Output the (X, Y) coordinate of the center of the cell containing the given text.  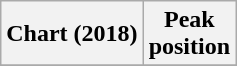
Peakposition (189, 34)
Chart (2018) (72, 34)
